Find where the given text appears and provide that cell's center as (X, Y) coordinate. 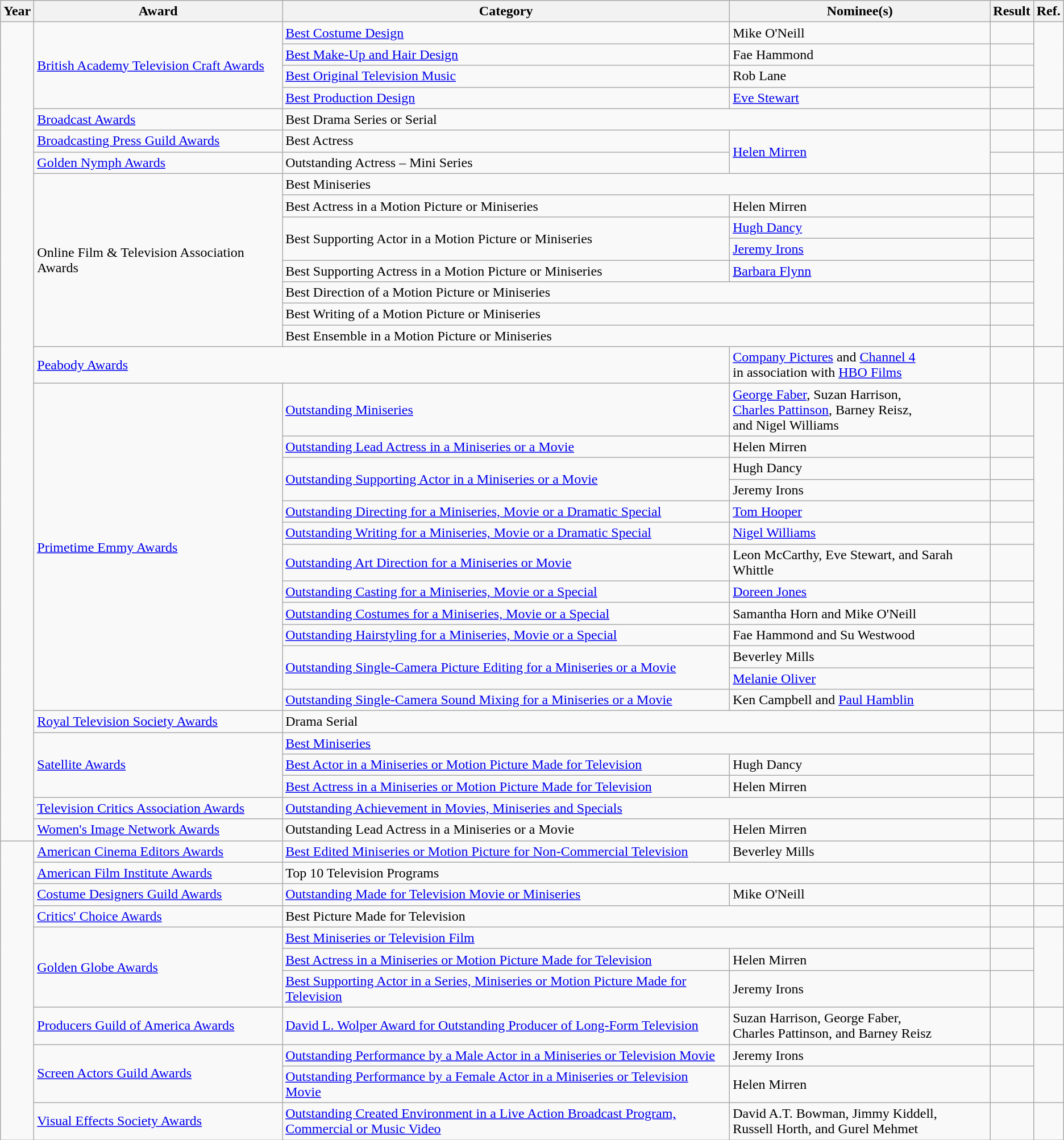
Rob Lane (860, 76)
Outstanding Miniseries (506, 410)
Tom Hooper (860, 511)
Outstanding Achievement in Movies, Miniseries and Specials (637, 808)
Broadcasting Press Guild Awards (158, 141)
Peabody Awards (382, 365)
Best Production Design (506, 98)
Best Writing of a Motion Picture or Miniseries (637, 314)
American Film Institute Awards (158, 873)
Best Supporting Actor in a Motion Picture or Miniseries (506, 238)
Outstanding Costumes for a Miniseries, Movie or a Special (506, 613)
Ref. (1048, 11)
Samantha Horn and Mike O'Neill (860, 613)
Drama Serial (637, 722)
Outstanding Single-Camera Picture Editing for a Miniseries or a Movie (506, 667)
Outstanding Supporting Actor in a Miniseries or a Movie (506, 479)
Best Miniseries or Television Film (637, 938)
Result (1012, 11)
Outstanding Created Environment in a Live Action Broadcast Program, Commercial or Music Video (506, 1122)
Best Ensemble in a Motion Picture or Miniseries (637, 336)
Visual Effects Society Awards (158, 1122)
Broadcast Awards (158, 119)
Outstanding Single-Camera Sound Mixing for a Miniseries or a Movie (506, 700)
Outstanding Performance by a Male Actor in a Miniseries or Television Movie (506, 1055)
Royal Television Society Awards (158, 722)
Costume Designers Guild Awards (158, 894)
American Cinema Editors Awards (158, 851)
Leon McCarthy, Eve Stewart, and Sarah Whittle (860, 563)
Best Original Television Music (506, 76)
Nominee(s) (860, 11)
Best Edited Miniseries or Motion Picture for Non-Commercial Television (506, 851)
Fae Hammond (860, 55)
Best Actress in a Motion Picture or Miniseries (506, 206)
Ken Campbell and Paul Hamblin (860, 700)
Best Supporting Actor in a Series, Miniseries or Motion Picture Made for Television (506, 989)
Suzan Harrison, George Faber, Charles Pattinson, and Barney Reisz (860, 1025)
Fae Hammond and Su Westwood (860, 635)
Outstanding Hairstyling for a Miniseries, Movie or a Special (506, 635)
Critics' Choice Awards (158, 916)
Best Picture Made for Television (637, 916)
Best Actor in a Miniseries or Motion Picture Made for Television (506, 765)
Company Pictures and Channel 4 in association with HBO Films (860, 365)
George Faber, Suzan Harrison, Charles Pattinson, Barney Reisz, and Nigel Williams (860, 410)
Women's Image Network Awards (158, 830)
Award (158, 11)
Television Critics Association Awards (158, 808)
Barbara Flynn (860, 271)
Golden Nymph Awards (158, 163)
Best Costume Design (506, 33)
Satellite Awards (158, 765)
Outstanding Performance by a Female Actor in a Miniseries or Television Movie (506, 1084)
Golden Globe Awards (158, 967)
Eve Stewart (860, 98)
Outstanding Casting for a Miniseries, Movie or a Special (506, 592)
Year (17, 11)
Outstanding Directing for a Miniseries, Movie or a Dramatic Special (506, 511)
Top 10 Television Programs (637, 873)
Best Make-Up and Hair Design (506, 55)
Outstanding Actress – Mini Series (506, 163)
Producers Guild of America Awards (158, 1025)
Screen Actors Guild Awards (158, 1074)
Category (506, 11)
Best Supporting Actress in a Motion Picture or Miniseries (506, 271)
Outstanding Made for Television Movie or Miniseries (506, 894)
Best Drama Series or Serial (637, 119)
Nigel Williams (860, 533)
British Academy Television Craft Awards (158, 65)
David A.T. Bowman, Jimmy Kiddell, Russell Horth, and Gurel Mehmet (860, 1122)
Online Film & Television Association Awards (158, 260)
David L. Wolper Award for Outstanding Producer of Long-Form Television (506, 1025)
Best Direction of a Motion Picture or Miniseries (637, 293)
Doreen Jones (860, 592)
Melanie Oliver (860, 678)
Outstanding Art Direction for a Miniseries or Movie (506, 563)
Outstanding Writing for a Miniseries, Movie or a Dramatic Special (506, 533)
Primetime Emmy Awards (158, 547)
Best Actress (506, 141)
